For the text-containing cell, return its midpoint in [X, Y] coordinate format. 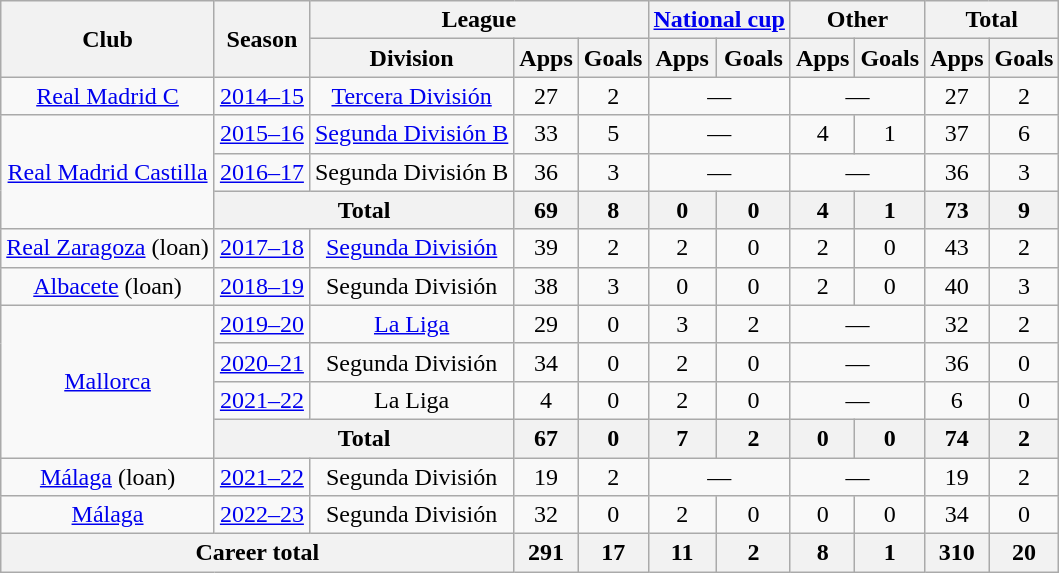
2016–17 [262, 172]
2014–15 [262, 96]
69 [546, 210]
5 [613, 134]
33 [546, 134]
39 [546, 248]
2017–18 [262, 248]
2022–23 [262, 515]
National cup [719, 20]
Season [262, 39]
2018–19 [262, 286]
37 [957, 134]
67 [546, 438]
Other [857, 20]
20 [1024, 553]
Career total [258, 553]
17 [613, 553]
38 [546, 286]
40 [957, 286]
73 [957, 210]
Málaga [108, 515]
Real Zaragoza (loan) [108, 248]
2020–21 [262, 362]
Real Madrid Castilla [108, 172]
League [478, 20]
9 [1024, 210]
310 [957, 553]
Tercera División [411, 96]
2019–20 [262, 324]
Real Madrid C [108, 96]
Club [108, 39]
Málaga (loan) [108, 477]
Division [411, 58]
43 [957, 248]
Albacete (loan) [108, 286]
11 [682, 553]
Mallorca [108, 381]
74 [957, 438]
2015–16 [262, 134]
291 [546, 553]
29 [546, 324]
7 [682, 438]
